Capture the cell that displays the provided text and extract its (X, Y) central coordinate. 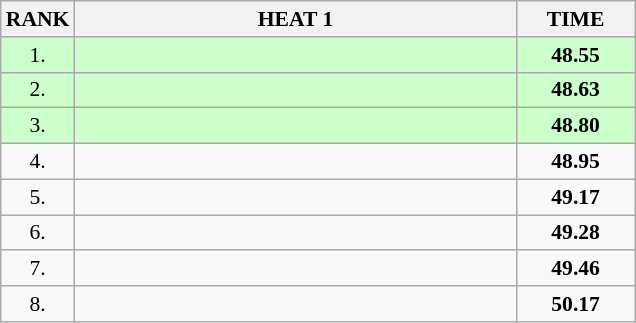
50.17 (576, 304)
7. (38, 269)
2. (38, 90)
48.63 (576, 90)
4. (38, 162)
48.80 (576, 126)
5. (38, 197)
RANK (38, 19)
1. (38, 55)
49.46 (576, 269)
49.28 (576, 233)
48.55 (576, 55)
TIME (576, 19)
HEAT 1 (295, 19)
49.17 (576, 197)
6. (38, 233)
3. (38, 126)
48.95 (576, 162)
8. (38, 304)
